From the cell containing the given text, extract its center point as (X, Y) coordinate. 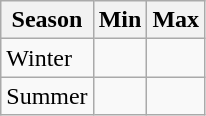
Winter (47, 58)
Summer (47, 96)
Season (47, 20)
Max (176, 20)
Min (120, 20)
